Capture the cell that displays the provided text and extract its [x, y] central coordinate. 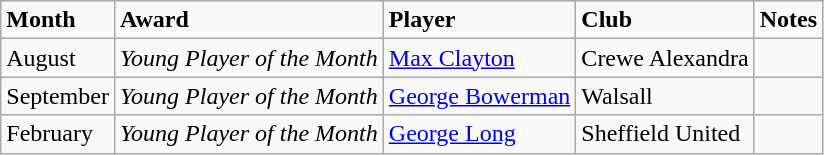
August [58, 58]
Player [480, 20]
September [58, 96]
Crewe Alexandra [665, 58]
Award [248, 20]
George Long [480, 134]
George Bowerman [480, 96]
Sheffield United [665, 134]
February [58, 134]
Walsall [665, 96]
Club [665, 20]
Month [58, 20]
Max Clayton [480, 58]
Notes [788, 20]
